Identify which cell holds the provided text, then report its [x, y] central coordinate. 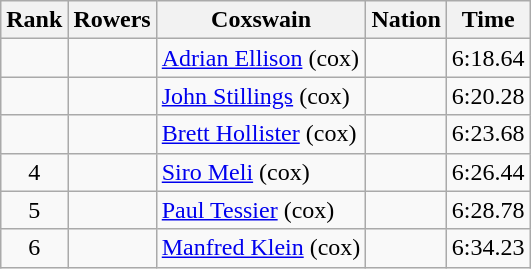
6 [34, 248]
Rank [34, 20]
6:34.23 [488, 248]
Brett Hollister (cox) [261, 134]
6:23.68 [488, 134]
6:26.44 [488, 172]
Manfred Klein (cox) [261, 248]
Time [488, 20]
6:18.64 [488, 58]
Adrian Ellison (cox) [261, 58]
John Stillings (cox) [261, 96]
Rowers [112, 20]
6:28.78 [488, 210]
4 [34, 172]
Nation [406, 20]
Siro Meli (cox) [261, 172]
6:20.28 [488, 96]
Paul Tessier (cox) [261, 210]
Coxswain [261, 20]
5 [34, 210]
